Identify which cell holds the provided text, then report its (x, y) central coordinate. 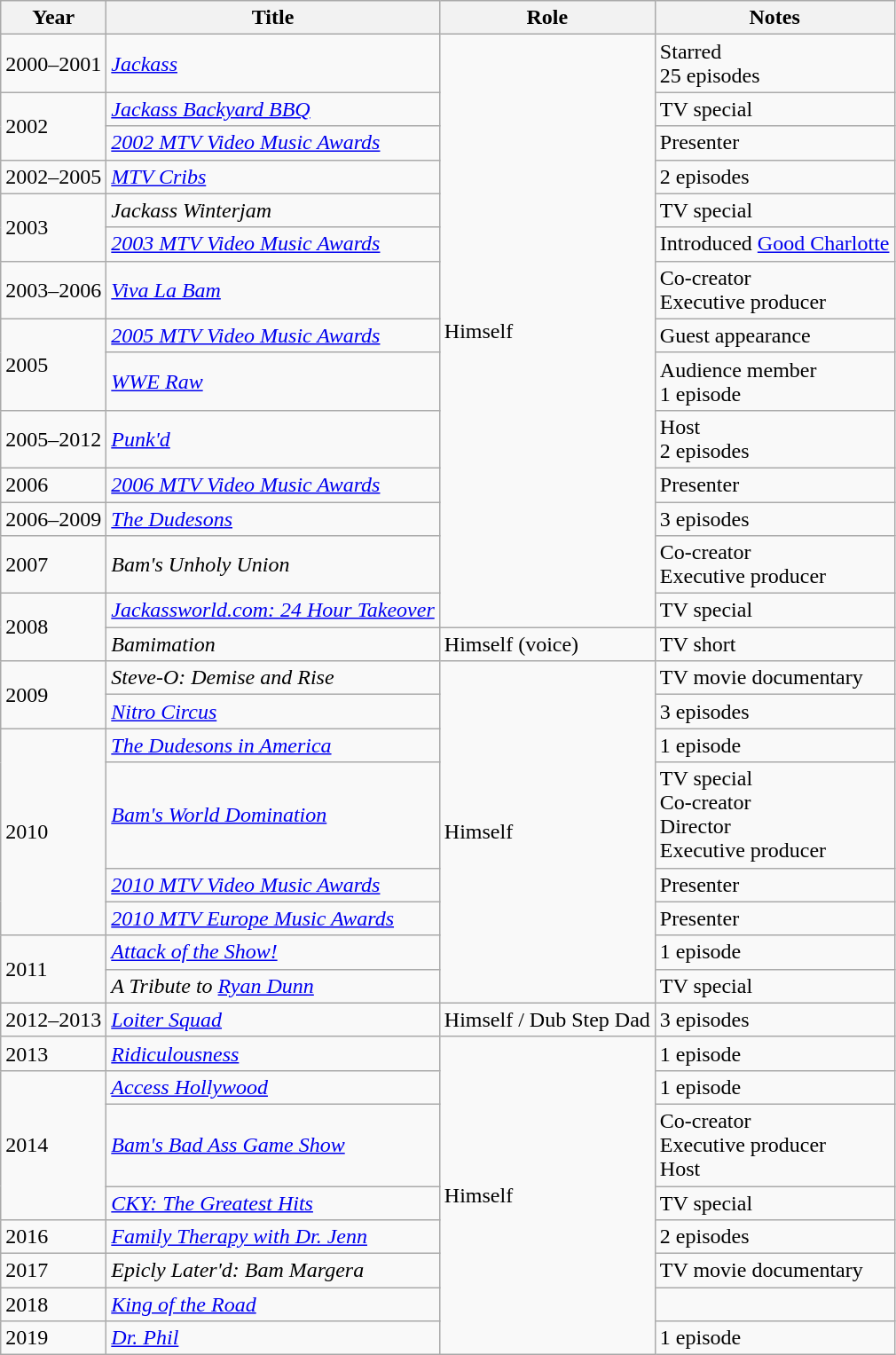
Punk'd (273, 438)
2003–2006 (53, 289)
A Tribute to Ryan Dunn (273, 986)
2002–2005 (53, 177)
2018 (53, 1304)
2019 (53, 1338)
Epicly Later'd: Bam Margera (273, 1271)
2009 (53, 695)
2010 MTV Video Music Awards (273, 885)
Bamimation (273, 644)
2010 (53, 832)
Jackass Backyard BBQ (273, 109)
2008 (53, 627)
Notes (774, 18)
2005 MTV Video Music Awards (273, 335)
Role (546, 18)
King of the Road (273, 1304)
TV short (774, 644)
Jackassworld.com: 24 Hour Takeover (273, 611)
2006 (53, 484)
Co-creatorExecutive producerHost (774, 1145)
2012–2013 (53, 1020)
2006–2009 (53, 519)
Access Hollywood (273, 1087)
2011 (53, 969)
WWE Raw (273, 382)
Attack of the Show! (273, 952)
2002 (53, 126)
Bam's Bad Ass Game Show (273, 1145)
2014 (53, 1145)
Starred25 episodes (774, 64)
MTV Cribs (273, 177)
The Dudesons in America (273, 745)
2005 (53, 364)
Ridiculousness (273, 1053)
Dr. Phil (273, 1338)
2017 (53, 1271)
Family Therapy with Dr. Jenn (273, 1237)
Steve-O: Demise and Rise (273, 678)
2000–2001 (53, 64)
2006 MTV Video Music Awards (273, 484)
2003 MTV Video Music Awards (273, 244)
2010 MTV Europe Music Awards (273, 918)
2003 (53, 227)
Host2 episodes (774, 438)
CKY: The Greatest Hits (273, 1202)
Loiter Squad (273, 1020)
Jackass (273, 64)
The Dudesons (273, 519)
Audience member1 episode (774, 382)
Title (273, 18)
Year (53, 18)
Bam's Unholy Union (273, 564)
Bam's World Domination (273, 815)
Himself (voice) (546, 644)
2016 (53, 1237)
Viva La Bam (273, 289)
Introduced Good Charlotte (774, 244)
Nitro Circus (273, 712)
2002 MTV Video Music Awards (273, 143)
2013 (53, 1053)
Guest appearance (774, 335)
2007 (53, 564)
TV specialCo-creatorDirectorExecutive producer (774, 815)
Jackass Winterjam (273, 210)
Himself / Dub Step Dad (546, 1020)
2005–2012 (53, 438)
